Determine the [X, Y] coordinate at the center of the cell enclosing the given text.  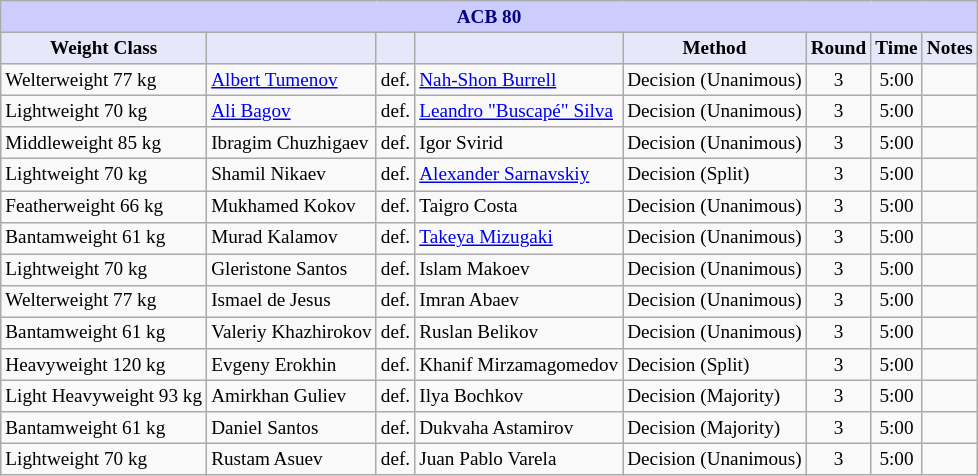
Ali Bagov [292, 111]
Weight Class [104, 48]
Gleristone Santos [292, 270]
Method [714, 48]
Imran Abaev [519, 301]
Shamil Nikaev [292, 175]
Middleweight 85 kg [104, 143]
Round [838, 48]
Nah-Shon Burrell [519, 80]
Ruslan Belikov [519, 333]
Khanif Mirzamagomedov [519, 365]
Daniel Santos [292, 428]
Dukvaha Astamirov [519, 428]
Ibragim Chuzhigaev [292, 143]
Valeriy Khazhirokov [292, 333]
Igor Svirid [519, 143]
Murad Kalamov [292, 238]
Albert Tumenov [292, 80]
Leandro "Buscapé" Silva [519, 111]
Evgeny Erokhin [292, 365]
Taigro Costa [519, 206]
Time [896, 48]
Takeya Mizugaki [519, 238]
Featherweight 66 kg [104, 206]
Juan Pablo Varela [519, 460]
ACB 80 [489, 17]
Mukhamed Kokov [292, 206]
Rustam Asuev [292, 460]
Alexander Sarnavskiy [519, 175]
Notes [950, 48]
Islam Makoev [519, 270]
Heavyweight 120 kg [104, 365]
Light Heavyweight 93 kg [104, 396]
Ilya Bochkov [519, 396]
Amirkhan Guliev [292, 396]
Ismael de Jesus [292, 301]
